Determine the [x, y] coordinate at the center of the cell enclosing the given text.  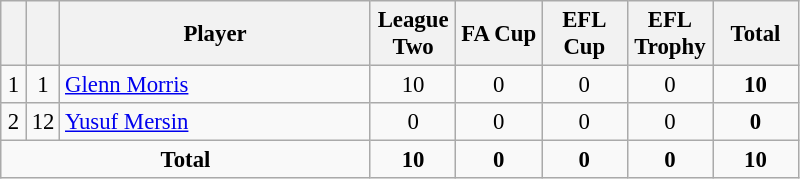
League Two [413, 34]
EFL Trophy [670, 34]
EFL Cup [585, 34]
FA Cup [499, 34]
Player [216, 34]
12 [42, 122]
Yusuf Mersin [216, 122]
2 [14, 122]
Glenn Morris [216, 85]
